For the text-containing cell, return its midpoint in [x, y] coordinate format. 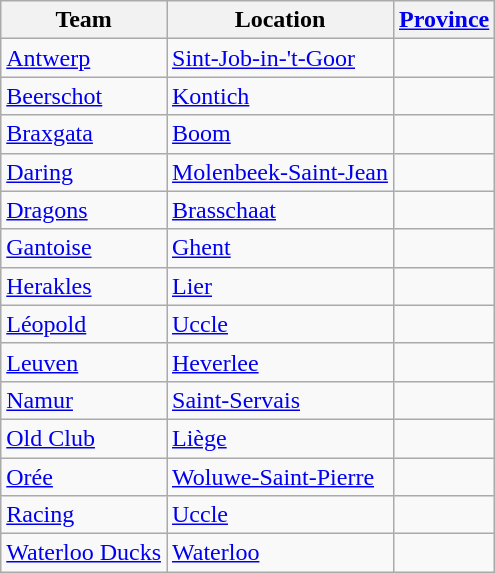
Liège [280, 438]
Boom [280, 134]
Old Club [84, 438]
Namur [84, 400]
Leuven [84, 362]
Heverlee [280, 362]
Waterloo Ducks [84, 553]
Herakles [84, 286]
Province [444, 20]
Molenbeek-Saint-Jean [280, 172]
Braxgata [84, 134]
Beerschot [84, 96]
Woluwe-Saint-Pierre [280, 477]
Racing [84, 515]
Lier [280, 286]
Sint-Job-in-'t-Goor [280, 58]
Ghent [280, 248]
Location [280, 20]
Orée [84, 477]
Brasschaat [280, 210]
Gantoise [84, 248]
Kontich [280, 96]
Léopold [84, 324]
Antwerp [84, 58]
Saint-Servais [280, 400]
Team [84, 20]
Daring [84, 172]
Dragons [84, 210]
Waterloo [280, 553]
